Return the (x, y) coordinate for the center point of the cell that contains the specified text.  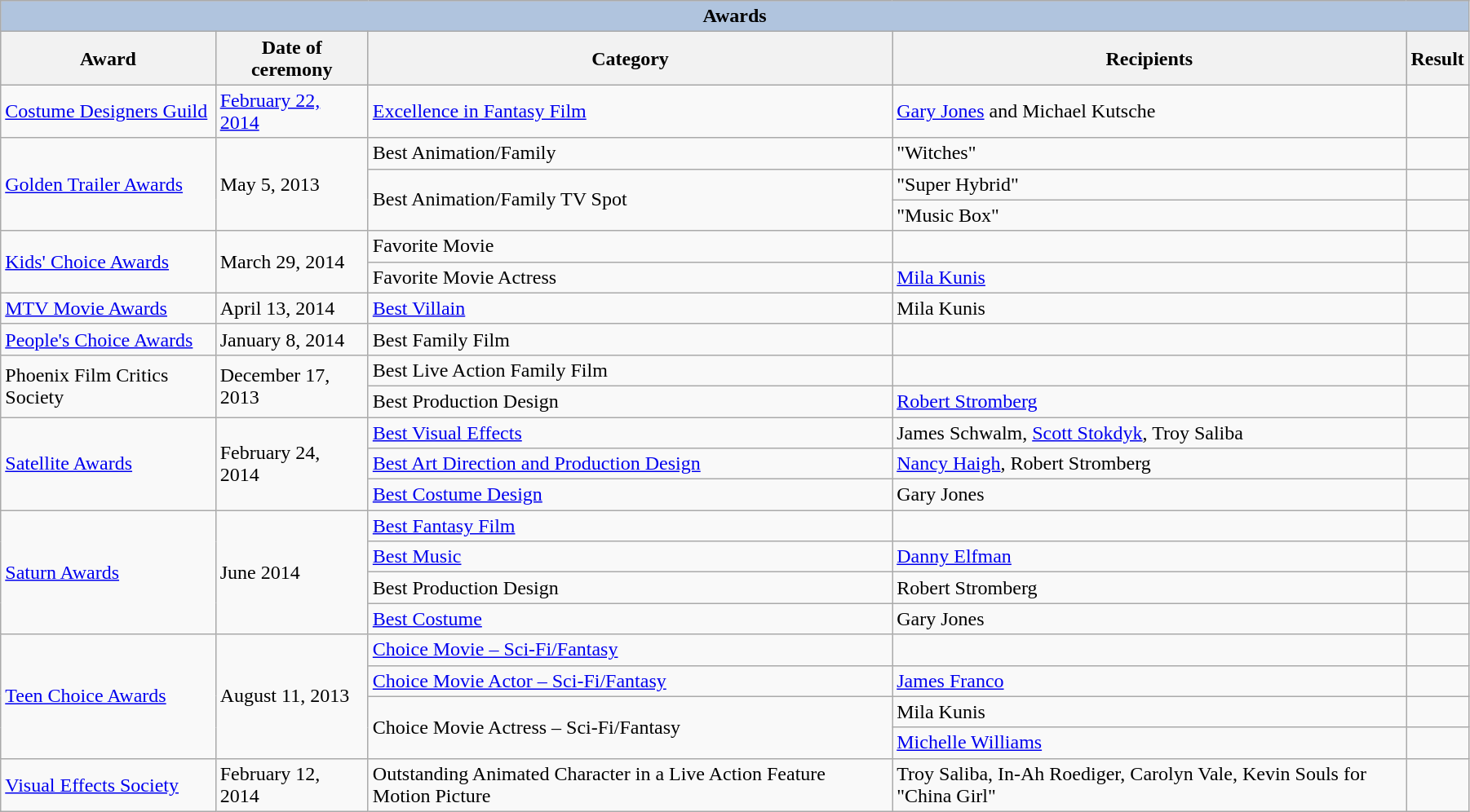
Best Costume (630, 619)
Phoenix Film Critics Society (108, 386)
Best Animation/Family TV Spot (630, 200)
Awards (735, 16)
Best Art Direction and Production Design (630, 464)
Best Live Action Family Film (630, 370)
Best Visual Effects (630, 433)
"Super Hybrid" (1149, 184)
James Schwalm, Scott Stokdyk, Troy Saliba (1149, 433)
Favorite Movie Actress (630, 277)
Danny Elfman (1149, 557)
Best Costume Design (630, 495)
Result (1437, 59)
Troy Saliba, In-Ah Roediger, Carolyn Vale, Kevin Souls for "China Girl" (1149, 784)
Best Animation/Family (630, 153)
Favorite Movie (630, 246)
Visual Effects Society (108, 784)
March 29, 2014 (292, 262)
Choice Movie Actor – Sci-Fi/Fantasy (630, 681)
People's Choice Awards (108, 339)
Gary Jones and Michael Kutsche (1149, 111)
Excellence in Fantasy Film (630, 111)
James Franco (1149, 681)
Satellite Awards (108, 464)
Golden Trailer Awards (108, 184)
August 11, 2013 (292, 696)
"Witches" (1149, 153)
Costume Designers Guild (108, 111)
February 22, 2014 (292, 111)
Outstanding Animated Character in a Live Action Feature Motion Picture (630, 784)
"Music Box" (1149, 215)
February 24, 2014 (292, 464)
MTV Movie Awards (108, 308)
Kids' Choice Awards (108, 262)
May 5, 2013 (292, 184)
Teen Choice Awards (108, 696)
Best Villain (630, 308)
Best Music (630, 557)
Choice Movie – Sci-Fi/Fantasy (630, 650)
Recipients (1149, 59)
Date of ceremony (292, 59)
April 13, 2014 (292, 308)
January 8, 2014 (292, 339)
June 2014 (292, 572)
Michelle Williams (1149, 743)
December 17, 2013 (292, 386)
Choice Movie Actress – Sci-Fi/Fantasy (630, 727)
Saturn Awards (108, 572)
Best Family Film (630, 339)
Award (108, 59)
Category (630, 59)
Nancy Haigh, Robert Stromberg (1149, 464)
February 12, 2014 (292, 784)
Best Fantasy Film (630, 526)
